Search for the cell housing the specified text and yield its [x, y] center coordinate. 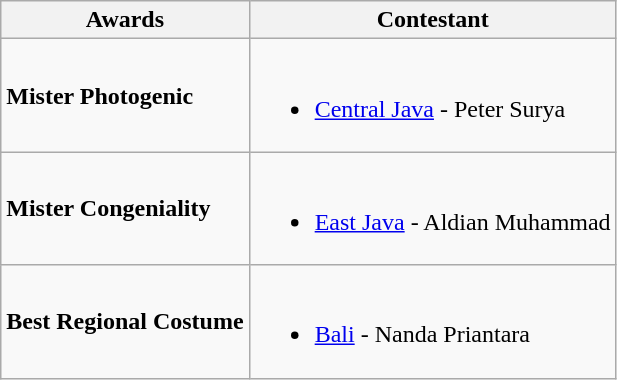
Contestant [432, 20]
Mister Photogenic [125, 96]
East Java - Aldian Muhammad [432, 208]
Awards [125, 20]
Central Java - Peter Surya [432, 96]
Bali - Nanda Priantara [432, 322]
Mister Congeniality [125, 208]
Best Regional Costume [125, 322]
